Return (x, y) of the center of cell containing provided text 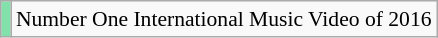
Number One International Music Video of 2016 (224, 19)
